Return the (x, y) coordinate for the center point of the cell that contains the specified text.  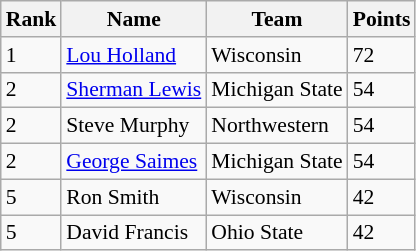
George Saimes (134, 162)
Team (276, 19)
Northwestern (276, 126)
Sherman Lewis (134, 90)
1 (32, 55)
Points (382, 19)
72 (382, 55)
David Francis (134, 233)
Lou Holland (134, 55)
Ron Smith (134, 197)
Name (134, 19)
Ohio State (276, 233)
Rank (32, 19)
Steve Murphy (134, 126)
